Find where the given text appears and provide that cell's center as [X, Y] coordinate. 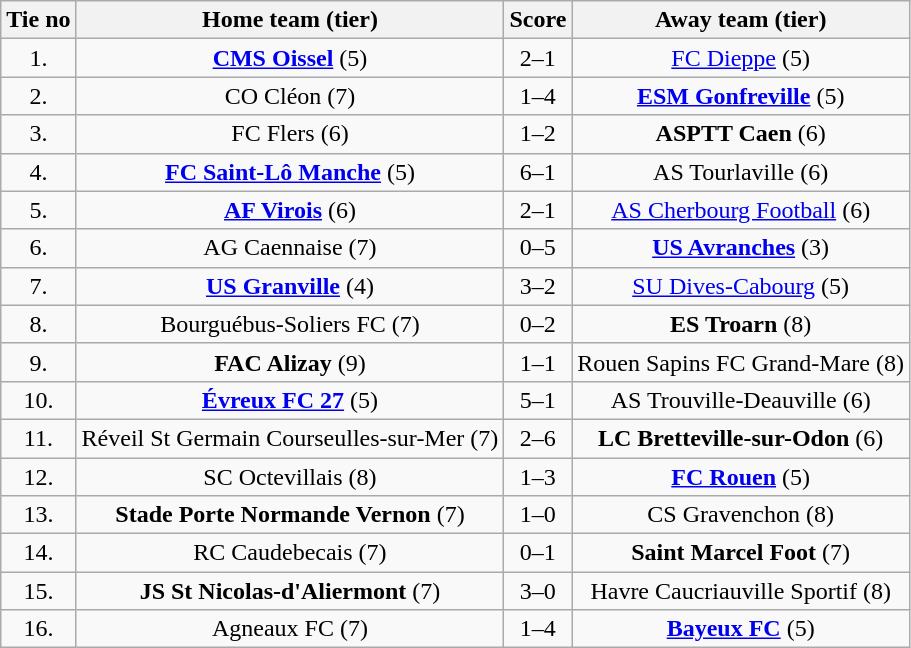
3–2 [538, 286]
12. [38, 477]
ESM Gonfreville (5) [741, 96]
15. [38, 591]
6. [38, 248]
0–2 [538, 324]
1–3 [538, 477]
Havre Caucriauville Sportif (8) [741, 591]
11. [38, 438]
5–1 [538, 400]
8. [38, 324]
2–6 [538, 438]
3. [38, 134]
FC Saint-Lô Manche (5) [290, 172]
US Avranches (3) [741, 248]
AS Cherbourg Football (6) [741, 210]
6–1 [538, 172]
0–5 [538, 248]
FC Rouen (5) [741, 477]
JS St Nicolas-d'Aliermont (7) [290, 591]
AS Trouville-Deauville (6) [741, 400]
AS Tourlaville (6) [741, 172]
CS Gravenchon (8) [741, 515]
SU Dives-Cabourg (5) [741, 286]
Stade Porte Normande Vernon (7) [290, 515]
ES Troarn (8) [741, 324]
10. [38, 400]
0–1 [538, 553]
RC Caudebecais (7) [290, 553]
ASPTT Caen (6) [741, 134]
CO Cléon (7) [290, 96]
Bayeux FC (5) [741, 629]
Bourguébus-Soliers FC (7) [290, 324]
3–0 [538, 591]
7. [38, 286]
16. [38, 629]
Saint Marcel Foot (7) [741, 553]
9. [38, 362]
Rouen Sapins FC Grand-Mare (8) [741, 362]
FAC Alizay (9) [290, 362]
Agneaux FC (7) [290, 629]
FC Flers (6) [290, 134]
14. [38, 553]
AG Caennaise (7) [290, 248]
1. [38, 58]
Réveil St Germain Courseulles-sur-Mer (7) [290, 438]
Tie no [38, 20]
CMS Oissel (5) [290, 58]
1–1 [538, 362]
US Granville (4) [290, 286]
1–2 [538, 134]
FC Dieppe (5) [741, 58]
LC Bretteville-sur-Odon (6) [741, 438]
4. [38, 172]
Away team (tier) [741, 20]
13. [38, 515]
Évreux FC 27 (5) [290, 400]
AF Virois (6) [290, 210]
1–0 [538, 515]
Score [538, 20]
SC Octevillais (8) [290, 477]
5. [38, 210]
Home team (tier) [290, 20]
2. [38, 96]
